For the text-containing cell, return its midpoint in [X, Y] coordinate format. 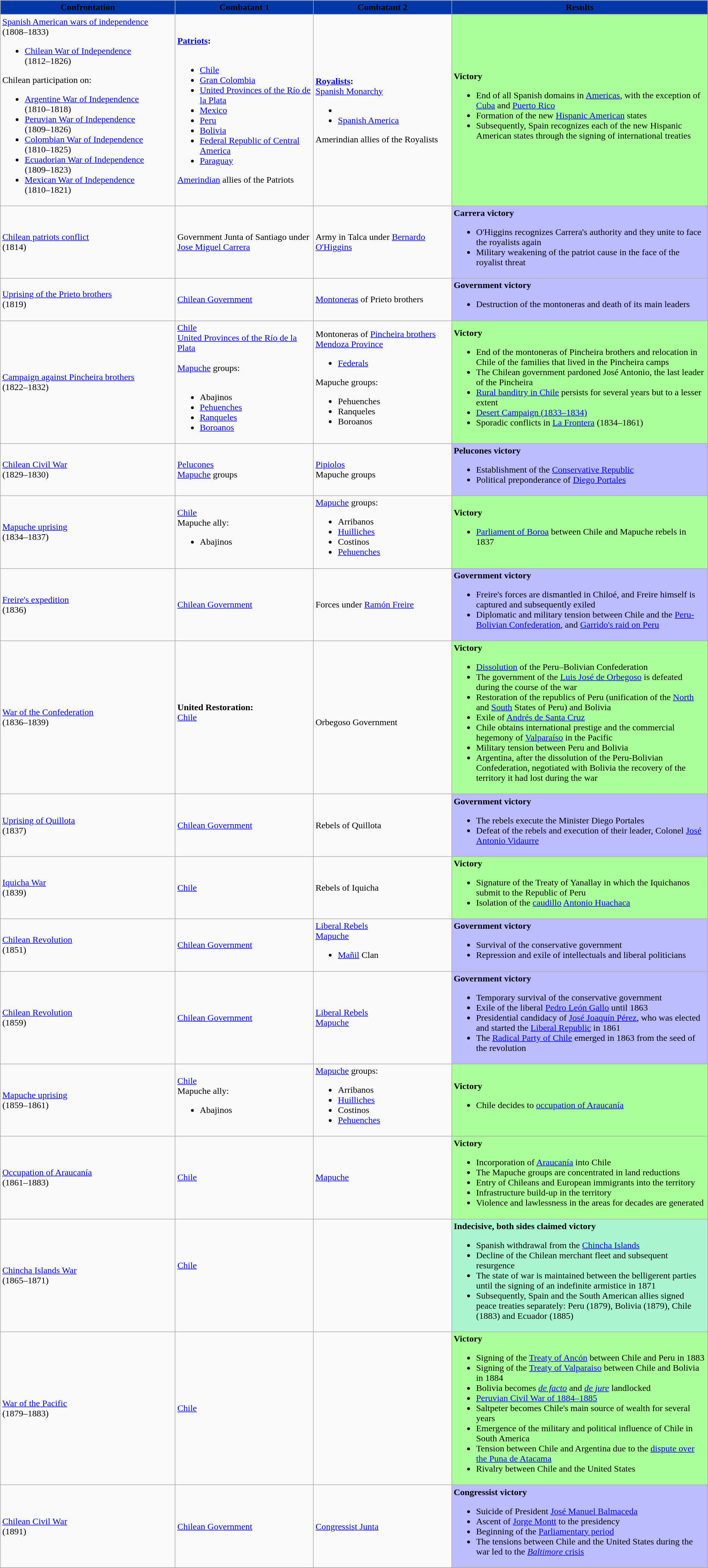
Forces under Ramón Freire [382, 604]
Mapuche uprising(1834–1837) [88, 532]
Rebels of Iquicha [382, 888]
Liberal RebelsMapucheMañil Clan [382, 945]
Chilean Revolution(1859) [88, 1018]
Iquicha War(1839) [88, 888]
Freire's expedition(1836) [88, 604]
War of the Confederation(1836–1839) [88, 717]
PipiolosMapuche groups [382, 470]
Combatant 2 [382, 7]
Results [580, 7]
VictoryChile decides to occupation of Araucanía [580, 1100]
Occupation of Araucanía(1861–1883) [88, 1178]
Chilean Civil War(1891) [88, 1527]
War of the Pacific(1879–1883) [88, 1408]
Mapuche uprising(1859–1861) [88, 1100]
Chilean Revolution(1851) [88, 945]
Rebels of Quillota [382, 825]
Confrontation [88, 7]
Uprising of the Prieto brothers(1819) [88, 300]
Orbegoso Government [382, 717]
Government victoryDestruction of the montoneras and death of its main leaders [580, 300]
Royalists: Spanish Monarchy Spanish AmericaAmerindian allies of the Royalists [382, 110]
Uprising of Quillota(1837) [88, 825]
VictorySignature of the Treaty of Yanallay in which the Iquichanos submit to the Republic of PeruIsolation of the caudillo Antonio Huachaca [580, 888]
Government victoryThe rebels execute the Minister Diego PortalesDefeat of the rebels and execution of their leader, Colonel José Antonio Vidaurre [580, 825]
United Restoration: Chile [244, 717]
PeluconesMapuche groups [244, 470]
Liberal RebelsMapuche [382, 1018]
Government victorySurvival of the conservative governmentRepression and exile of intellectuals and liberal politicians [580, 945]
Montoneras of Prieto brothers [382, 300]
Combatant 1 [244, 7]
Mapuche [382, 1178]
Government Junta of Santiago under Jose Miguel Carrera [244, 242]
Chilean Civil War(1829–1830) [88, 470]
Army in Talca under Bernardo O'Higgins [382, 242]
Congressist Junta [382, 1527]
Pelucones victoryEstablishment of the Conservative RepublicPolitical preponderance of Diego Portales [580, 470]
Chile United Provinces of the Río de la Plata Mapuche groups:AbajinosPehuenchesRanquelesBoroanos [244, 382]
Campaign against Pincheira brothers(1822–1832) [88, 382]
VictoryParliament of Boroa between Chile and Mapuche rebels in 1837 [580, 532]
Montoneras of Pincheira brothers Mendoza Province FederalsMapuche groups:PehuenchesRanquelesBoroanos [382, 382]
Chincha Islands War(1865–1871) [88, 1275]
Chilean patriots conflict(1814) [88, 242]
